Determine the [X, Y] coordinate at the center of the cell enclosing the given text.  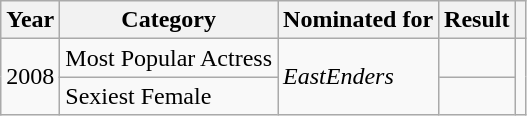
Most Popular Actress [169, 58]
2008 [30, 77]
Nominated for [358, 20]
Year [30, 20]
EastEnders [358, 77]
Result [477, 20]
Category [169, 20]
Sexiest Female [169, 96]
